Search for the cell housing the specified text and yield its [X, Y] center coordinate. 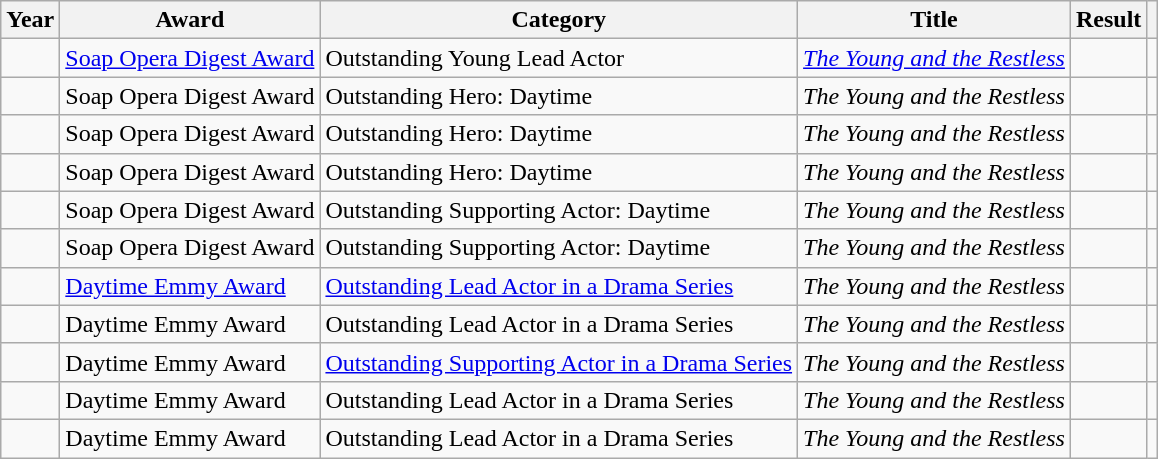
Title [934, 20]
Outstanding Supporting Actor in a Drama Series [559, 362]
Year [30, 20]
Award [190, 20]
Outstanding Young Lead Actor [559, 58]
Category [559, 20]
Result [1108, 20]
